Determine the [x, y] coordinate at the center of the cell enclosing the given text.  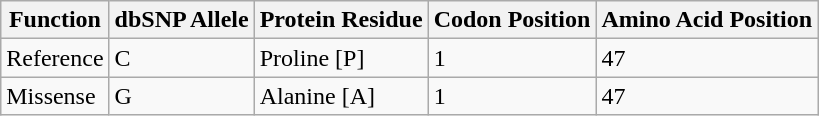
Function [55, 20]
Protein Residue [341, 20]
Codon Position [512, 20]
Missense [55, 96]
Reference [55, 58]
C [182, 58]
Amino Acid Position [707, 20]
Proline [P] [341, 58]
Alanine [A] [341, 96]
G [182, 96]
dbSNP Allele [182, 20]
